Extract the (x, y) coordinate from the center of the cell holding the provided text.  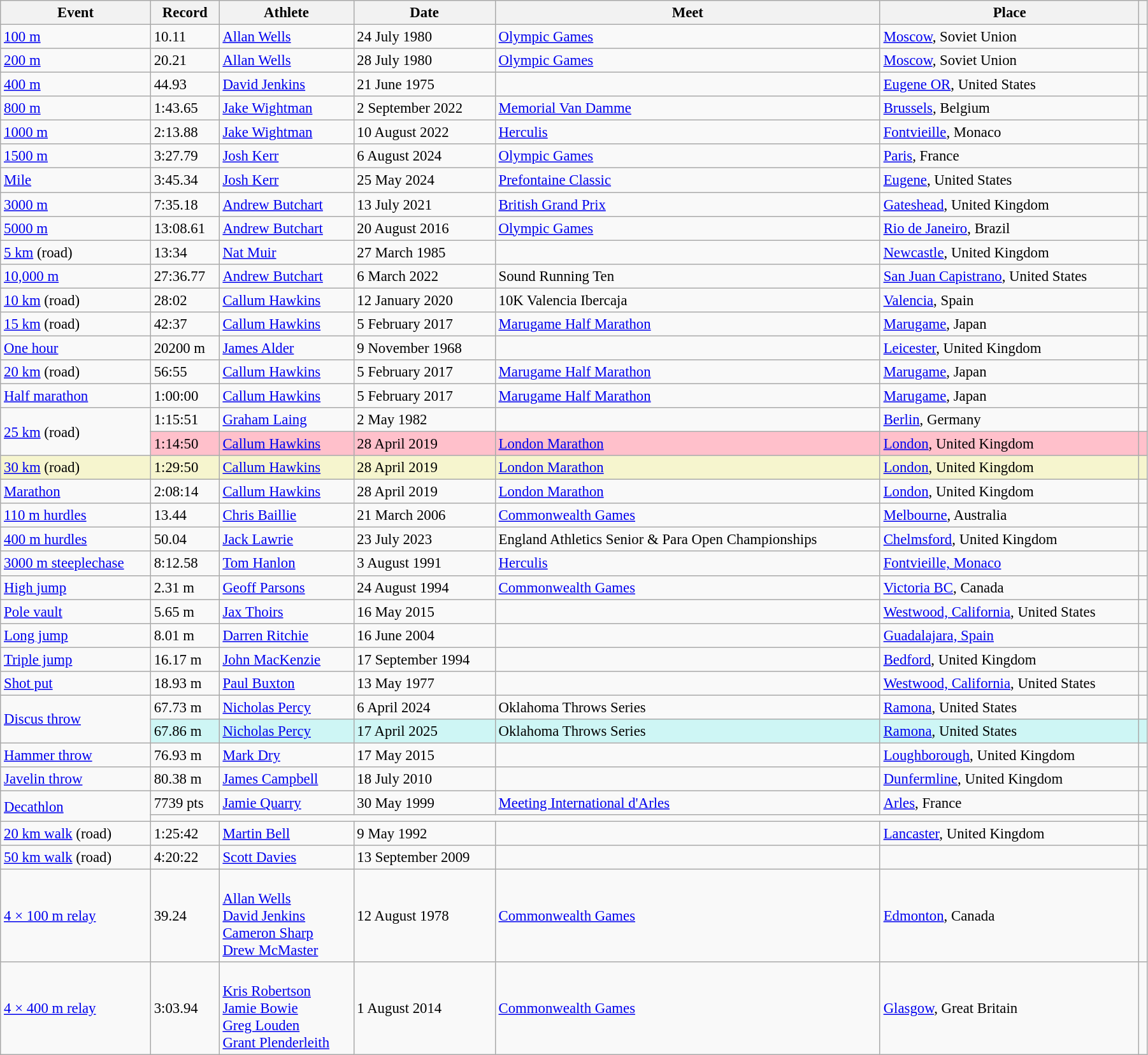
Memorial Van Damme (687, 108)
Allan WellsDavid JenkinsCameron SharpDrew McMaster (287, 916)
Sound Running Ten (687, 276)
200 m (76, 61)
10.11 (185, 37)
7:35.18 (185, 205)
9 November 1968 (424, 348)
One hour (76, 348)
Bedford, United Kingdom (1009, 659)
30 May 1999 (424, 803)
50 km walk (road) (76, 858)
Half marathon (76, 396)
Triple jump (76, 659)
7739 pts (185, 803)
12 August 1978 (424, 916)
8.01 m (185, 635)
27 March 1985 (424, 252)
Paris, France (1009, 156)
Rio de Janeiro, Brazil (1009, 228)
Jax Thoirs (287, 612)
Loughborough, United Kingdom (1009, 755)
3:03.94 (185, 1008)
4:20:22 (185, 858)
Long jump (76, 635)
Jamie Quarry (287, 803)
1500 m (76, 156)
4 × 400 m relay (76, 1008)
20.21 (185, 61)
17 May 2015 (424, 755)
10 km (road) (76, 300)
Newcastle, United Kingdom (1009, 252)
15 km (road) (76, 324)
4 × 100 m relay (76, 916)
6 August 2024 (424, 156)
20 August 2016 (424, 228)
Decathlon (76, 807)
20 km walk (road) (76, 834)
28 July 1980 (424, 61)
30 km (road) (76, 468)
80.38 m (185, 779)
Melbourne, Australia (1009, 515)
1:43.65 (185, 108)
Meet (687, 13)
Brussels, Belgium (1009, 108)
28:02 (185, 300)
Prefontaine Classic (687, 180)
Record (185, 13)
James Campbell (287, 779)
3000 m steeplechase (76, 564)
400 m hurdles (76, 540)
5.65 m (185, 612)
Pole vault (76, 612)
Mile (76, 180)
13:34 (185, 252)
Chris Baillie (287, 515)
20 km (road) (76, 372)
67.73 m (185, 707)
Javelin throw (76, 779)
3:27.79 (185, 156)
1:00:00 (185, 396)
1:14:50 (185, 444)
24 July 1980 (424, 37)
Scott Davies (287, 858)
Chelmsford, United Kingdom (1009, 540)
James Alder (287, 348)
2.31 m (185, 587)
2 September 2022 (424, 108)
25 May 2024 (424, 180)
18 July 2010 (424, 779)
Dunfermline, United Kingdom (1009, 779)
110 m hurdles (76, 515)
Shot put (76, 684)
2:13.88 (185, 133)
Geoff Parsons (287, 587)
21 March 2006 (424, 515)
Jack Lawrie (287, 540)
Darren Ritchie (287, 635)
27:36.77 (185, 276)
67.86 m (185, 731)
Arles, France (1009, 803)
18.93 m (185, 684)
Hammer throw (76, 755)
1:29:50 (185, 468)
13:08.61 (185, 228)
1 August 2014 (424, 1008)
Place (1009, 13)
3 August 1991 (424, 564)
42:37 (185, 324)
76.93 m (185, 755)
13 May 1977 (424, 684)
13 July 2021 (424, 205)
12 January 2020 (424, 300)
1000 m (76, 133)
Martin Bell (287, 834)
Kris RobertsonJamie BowieGreg LoudenGrant Plenderleith (287, 1008)
10,000 m (76, 276)
13.44 (185, 515)
John MacKenzie (287, 659)
Guadalajara, Spain (1009, 635)
6 April 2024 (424, 707)
Discus throw (76, 719)
24 August 1994 (424, 587)
6 March 2022 (424, 276)
Eugene OR, United States (1009, 85)
10 August 2022 (424, 133)
High jump (76, 587)
Leicester, United Kingdom (1009, 348)
Victoria BC, Canada (1009, 587)
44.93 (185, 85)
39.24 (185, 916)
1:25:42 (185, 834)
9 May 1992 (424, 834)
800 m (76, 108)
Mark Dry (287, 755)
Lancaster, United Kingdom (1009, 834)
10K Valencia Ibercaja (687, 300)
1:15:51 (185, 420)
Berlin, Germany (1009, 420)
Valencia, Spain (1009, 300)
21 June 1975 (424, 85)
17 April 2025 (424, 731)
16.17 m (185, 659)
Gateshead, United Kingdom (1009, 205)
5 km (road) (76, 252)
Meeting International d'Arles (687, 803)
Nat Muir (287, 252)
British Grand Prix (687, 205)
Marathon (76, 492)
England Athletics Senior & Para Open Championships (687, 540)
25 km (road) (76, 432)
20200 m (185, 348)
16 May 2015 (424, 612)
2 May 1982 (424, 420)
56:55 (185, 372)
23 July 2023 (424, 540)
50.04 (185, 540)
Date (424, 13)
5000 m (76, 228)
3000 m (76, 205)
16 June 2004 (424, 635)
Athlete (287, 13)
400 m (76, 85)
Edmonton, Canada (1009, 916)
2:08:14 (185, 492)
3:45.34 (185, 180)
Glasgow, Great Britain (1009, 1008)
Graham Laing (287, 420)
17 September 1994 (424, 659)
Event (76, 13)
8:12.58 (185, 564)
100 m (76, 37)
San Juan Capistrano, United States (1009, 276)
Eugene, United States (1009, 180)
Tom Hanlon (287, 564)
13 September 2009 (424, 858)
David Jenkins (287, 85)
Paul Buxton (287, 684)
